Scan for the cell matching the given text and deliver its (x, y) coordinate at center. 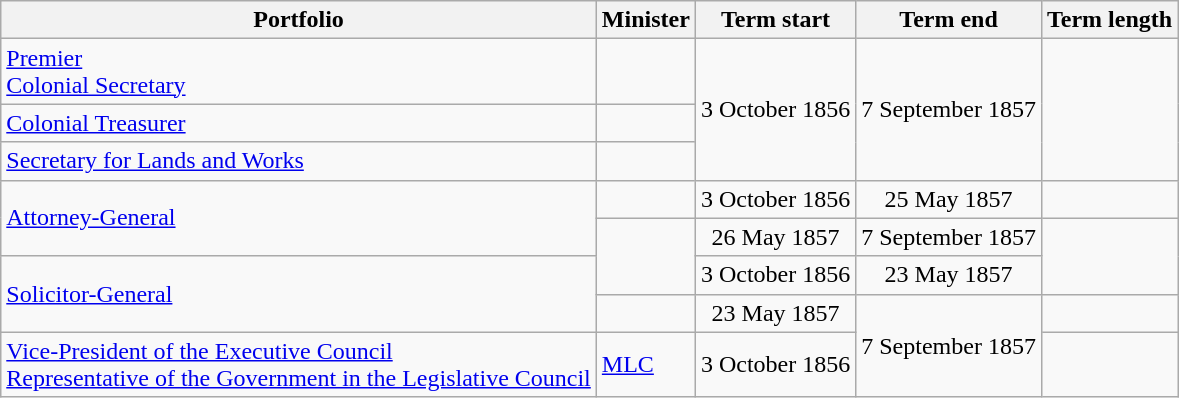
Vice-President of the Executive CouncilRepresentative of the Government in the Legislative Council (299, 364)
Attorney-General (299, 218)
Term length (1109, 20)
Term start (775, 20)
26 May 1857 (775, 237)
Minister (646, 20)
Secretary for Lands and Works (299, 161)
Solicitor-General (299, 294)
MLC (646, 364)
Portfolio (299, 20)
25 May 1857 (949, 199)
Term end (949, 20)
Colonial Treasurer (299, 123)
PremierColonial Secretary (299, 72)
